Search for the cell housing the specified text and yield its [X, Y] center coordinate. 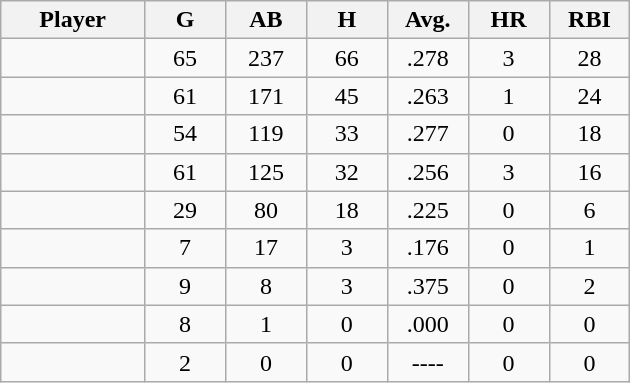
16 [590, 172]
33 [346, 134]
.278 [428, 58]
.225 [428, 210]
32 [346, 172]
237 [266, 58]
G [186, 20]
7 [186, 248]
Avg. [428, 20]
HR [508, 20]
80 [266, 210]
.263 [428, 96]
119 [266, 134]
171 [266, 96]
Player [73, 20]
.277 [428, 134]
17 [266, 248]
RBI [590, 20]
24 [590, 96]
28 [590, 58]
AB [266, 20]
9 [186, 286]
.375 [428, 286]
66 [346, 58]
45 [346, 96]
.176 [428, 248]
65 [186, 58]
H [346, 20]
.256 [428, 172]
.000 [428, 324]
125 [266, 172]
29 [186, 210]
6 [590, 210]
54 [186, 134]
---- [428, 362]
